Identify which cell holds the provided text, then report its [X, Y] central coordinate. 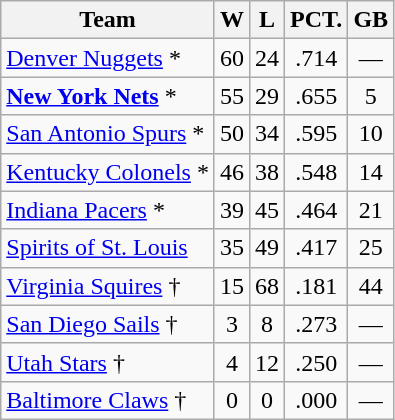
Denver Nuggets * [108, 58]
Utah Stars † [108, 362]
55 [232, 96]
.273 [316, 324]
39 [232, 210]
34 [268, 134]
.000 [316, 400]
.417 [316, 248]
Kentucky Colonels * [108, 172]
14 [371, 172]
8 [268, 324]
4 [232, 362]
GB [371, 20]
San Antonio Spurs * [108, 134]
50 [232, 134]
San Diego Sails † [108, 324]
45 [268, 210]
3 [232, 324]
.250 [316, 362]
.595 [316, 134]
New York Nets * [108, 96]
35 [232, 248]
21 [371, 210]
29 [268, 96]
Baltimore Claws † [108, 400]
68 [268, 286]
Virginia Squires † [108, 286]
25 [371, 248]
5 [371, 96]
.655 [316, 96]
38 [268, 172]
W [232, 20]
.464 [316, 210]
44 [371, 286]
Indiana Pacers * [108, 210]
PCT. [316, 20]
10 [371, 134]
15 [232, 286]
.181 [316, 286]
Spirits of St. Louis [108, 248]
24 [268, 58]
49 [268, 248]
L [268, 20]
46 [232, 172]
Team [108, 20]
.714 [316, 58]
12 [268, 362]
.548 [316, 172]
60 [232, 58]
